Find where the given text appears and provide that cell's center as [X, Y] coordinate. 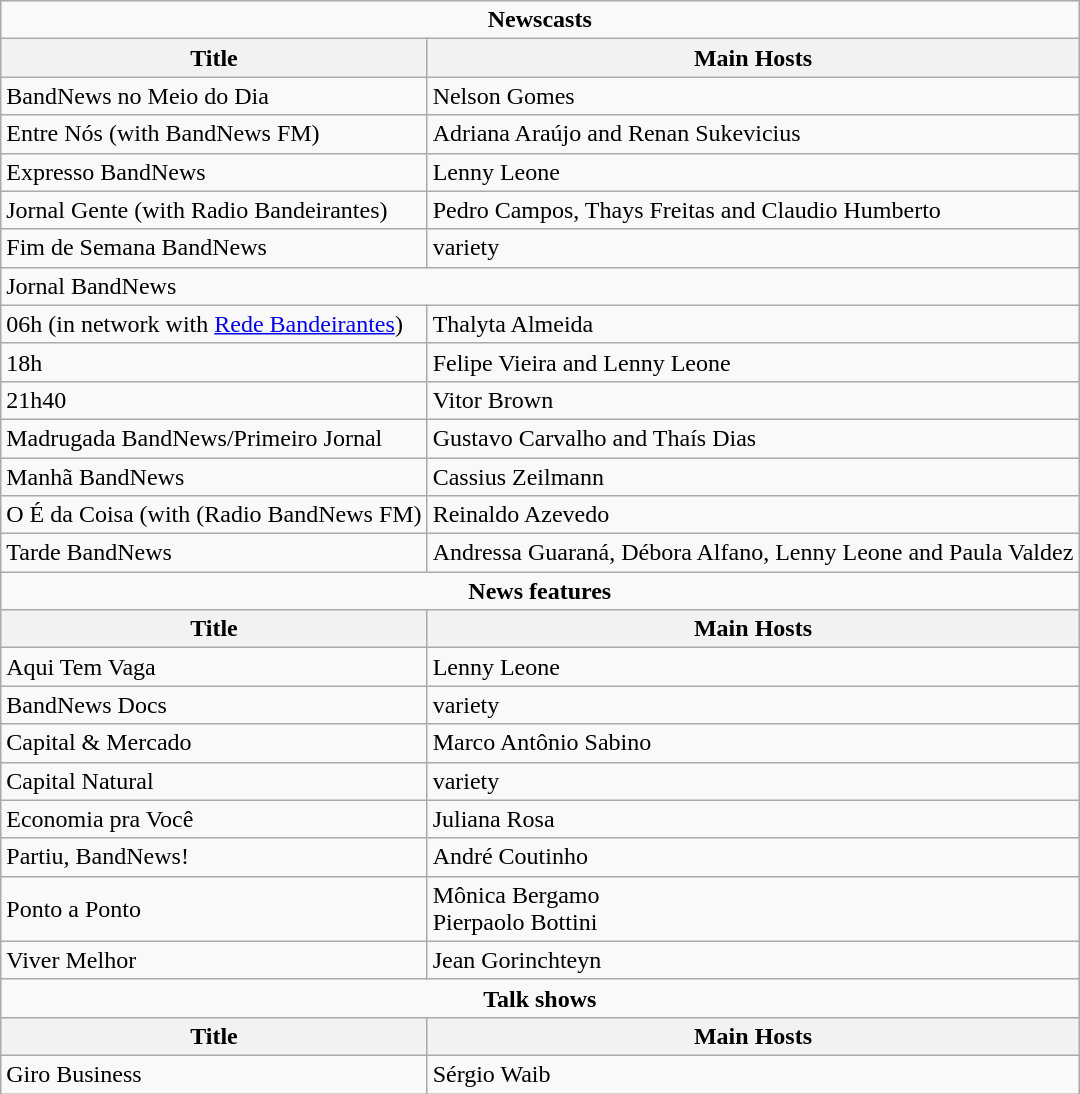
Adriana Araújo and Renan Sukevicius [753, 134]
Felipe Vieira and Lenny Leone [753, 362]
André Coutinho [753, 857]
Manhã BandNews [214, 477]
Reinaldo Azevedo [753, 515]
Juliana Rosa [753, 819]
Talk shows [540, 998]
Pedro Campos, Thays Freitas and Claudio Humberto [753, 210]
Andressa Guaraná, Débora Alfano, Lenny Leone and Paula Valdez [753, 553]
Tarde BandNews [214, 553]
Viver Melhor [214, 960]
Capital Natural [214, 781]
Jean Gorinchteyn [753, 960]
Sérgio Waib [753, 1074]
Giro Business [214, 1074]
Jornal BandNews [540, 286]
21h40 [214, 400]
O É da Coisa (with (Radio BandNews FM) [214, 515]
Cassius Zeilmann [753, 477]
Nelson Gomes [753, 96]
Expresso BandNews [214, 172]
Ponto a Ponto [214, 908]
Gustavo Carvalho and Thaís Dias [753, 438]
Jornal Gente (with Radio Bandeirantes) [214, 210]
Mônica Bergamo Pierpaolo Bottini [753, 908]
06h (in network with Rede Bandeirantes) [214, 324]
Economia pra Você [214, 819]
Fim de Semana BandNews [214, 248]
Newscasts [540, 20]
Partiu, BandNews! [214, 857]
Vitor Brown [753, 400]
Capital & Mercado [214, 743]
Entre Nós (with BandNews FM) [214, 134]
Madrugada BandNews/Primeiro Jornal [214, 438]
Marco Antônio Sabino [753, 743]
Aqui Tem Vaga [214, 667]
BandNews Docs [214, 705]
News features [540, 591]
BandNews no Meio do Dia [214, 96]
18h [214, 362]
Thalyta Almeida [753, 324]
